For the text-containing cell, return its midpoint in [X, Y] coordinate format. 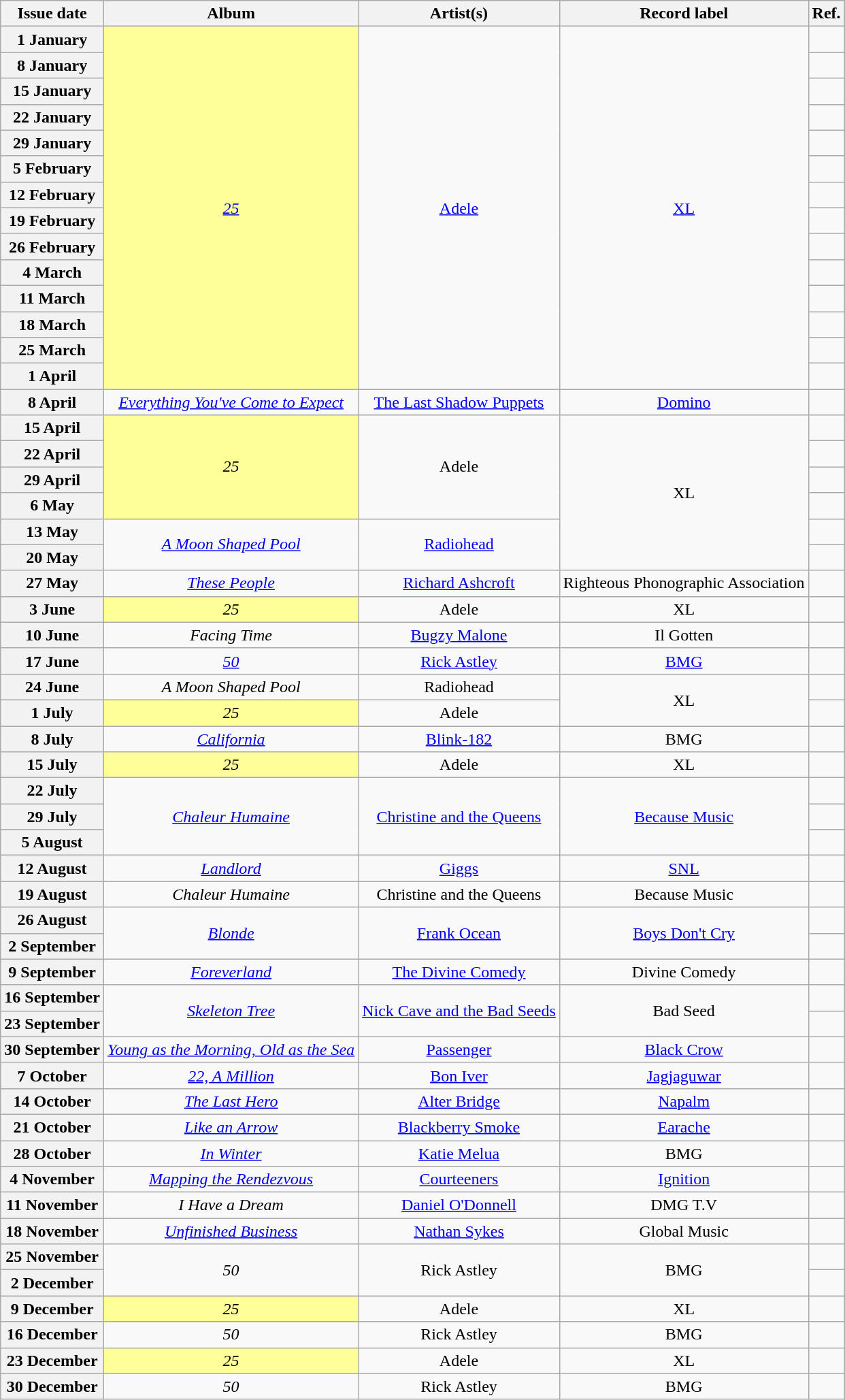
4 March [52, 272]
Facing Time [231, 635]
Unfinished Business [231, 1231]
Bugzy Malone [459, 635]
I Have a Dream [231, 1205]
Nick Cave and the Bad Seeds [459, 1011]
Bon Iver [459, 1075]
Blonde [231, 933]
Issue date [52, 14]
2 September [52, 946]
25 March [52, 351]
22 January [52, 117]
8 July [52, 738]
Ignition [684, 1179]
Record label [684, 14]
Divine Comedy [684, 972]
7 October [52, 1075]
Skeleton Tree [231, 1011]
4 November [52, 1179]
9 September [52, 972]
Like an Arrow [231, 1127]
30 September [52, 1049]
6 May [52, 506]
Global Music [684, 1231]
5 August [52, 843]
Richard Ashcroft [459, 583]
15 January [52, 91]
28 October [52, 1154]
12 February [52, 195]
22, A Million [231, 1075]
These People [231, 583]
20 May [52, 557]
Blink-182 [459, 738]
8 January [52, 65]
Nathan Sykes [459, 1231]
1 July [52, 713]
9 December [52, 1309]
Bad Seed [684, 1011]
21 October [52, 1127]
10 June [52, 635]
Blackberry Smoke [459, 1127]
Alter Bridge [459, 1101]
23 December [52, 1361]
Mapping the Rendezvous [231, 1179]
15 July [52, 765]
23 September [52, 1024]
22 July [52, 791]
Il Gotten [684, 635]
16 December [52, 1335]
5 February [52, 169]
3 June [52, 609]
1 January [52, 39]
SNL [684, 868]
29 April [52, 480]
18 March [52, 325]
Righteous Phonographic Association [684, 583]
Artist(s) [459, 14]
The Last Shadow Puppets [459, 402]
16 September [52, 998]
The Divine Comedy [459, 972]
Landlord [231, 868]
Foreverland [231, 972]
8 April [52, 402]
Katie Melua [459, 1154]
Frank Ocean [459, 933]
1 April [52, 376]
11 March [52, 298]
Passenger [459, 1049]
California [231, 738]
30 December [52, 1386]
25 November [52, 1257]
14 October [52, 1101]
Black Crow [684, 1049]
Giggs [459, 868]
29 January [52, 143]
Boys Don't Cry [684, 933]
22 April [52, 454]
18 November [52, 1231]
Napalm [684, 1101]
29 July [52, 817]
Young as the Morning, Old as the Sea [231, 1049]
13 May [52, 532]
12 August [52, 868]
17 June [52, 661]
Jagjaguwar [684, 1075]
2 December [52, 1283]
Ref. [826, 14]
26 February [52, 246]
19 August [52, 894]
24 June [52, 687]
Everything You've Come to Expect [231, 402]
19 February [52, 221]
Earache [684, 1127]
Courteeners [459, 1179]
Daniel O'Donnell [459, 1205]
Album [231, 14]
26 August [52, 920]
15 April [52, 428]
27 May [52, 583]
The Last Hero [231, 1101]
DMG T.V [684, 1205]
In Winter [231, 1154]
Domino [684, 402]
11 November [52, 1205]
